Return (X, Y) of the center of cell containing provided text 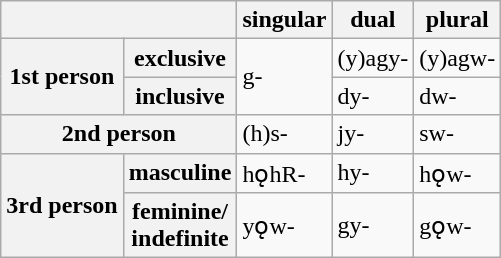
2nd person (119, 134)
masculine (180, 173)
(y)agy- (373, 58)
jy- (373, 134)
g- (284, 77)
dy- (373, 96)
plural (458, 20)
singular (284, 20)
inclusive (180, 96)
sw- (458, 134)
hy- (373, 173)
exclusive (180, 58)
hǫw- (458, 173)
gy- (373, 226)
(h)s- (284, 134)
3rd person (62, 206)
1st person (62, 77)
(y)agw- (458, 58)
dual (373, 20)
gǫw- (458, 226)
feminine/indefinite (180, 226)
hǫhR- (284, 173)
dw- (458, 96)
yǫw- (284, 226)
